Provide the (X, Y) coordinate of the cell's center where the given text is located.  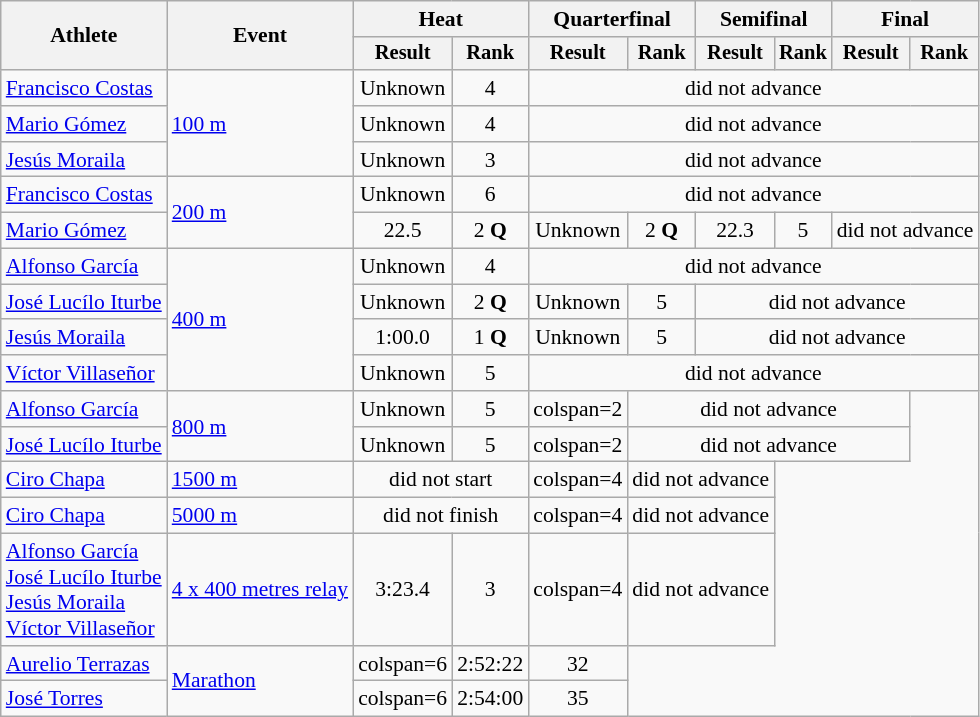
1500 m (260, 480)
800 m (260, 426)
100 m (260, 124)
400 m (260, 320)
Alfonso GarcíaJosé Lucílo IturbeJesús MorailaVíctor Villaseñor (84, 590)
3:23.4 (402, 590)
32 (578, 664)
Athlete (84, 36)
Víctor Villaseñor (84, 373)
2:54:00 (490, 699)
Quarterfinal (612, 19)
22.5 (402, 231)
200 m (260, 212)
22.3 (735, 231)
4 x 400 metres relay (260, 590)
5000 m (260, 516)
6 (490, 195)
Event (260, 36)
1 Q (490, 338)
Marathon (260, 682)
35 (578, 699)
José Torres (84, 699)
Aurelio Terrazas (84, 664)
did not start (440, 480)
1:00.0 (402, 338)
2:52:22 (490, 664)
Final (906, 19)
did not finish (440, 516)
Semifinal (764, 19)
Heat (440, 19)
